Provide the (X, Y) coordinate of the cell's center where the given text is located.  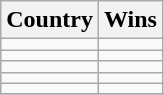
Country (50, 20)
Wins (130, 20)
